Capture the cell that displays the provided text and extract its (X, Y) central coordinate. 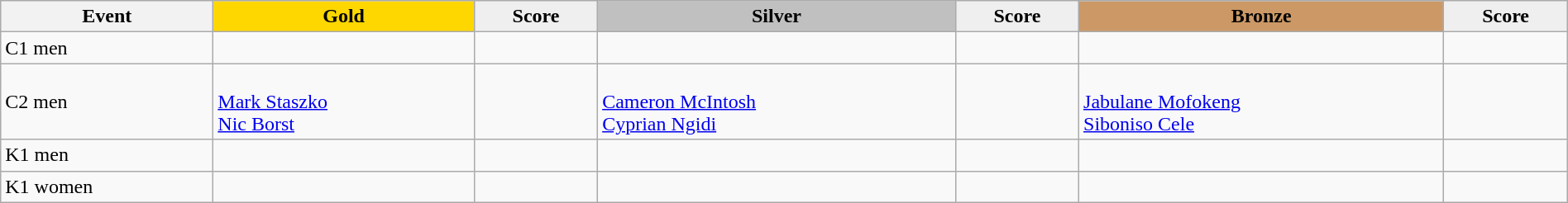
Cameron McIntoshCyprian Ngidi (777, 101)
K1 women (108, 186)
K1 men (108, 155)
C2 men (108, 101)
Gold (344, 17)
Mark StaszkoNic Borst (344, 101)
Event (108, 17)
C1 men (108, 48)
Bronze (1262, 17)
Jabulane MofokengSiboniso Cele (1262, 101)
Silver (777, 17)
